Pinpoint the cell where the given text exists, returning its [X, Y] midpoint coordinate. 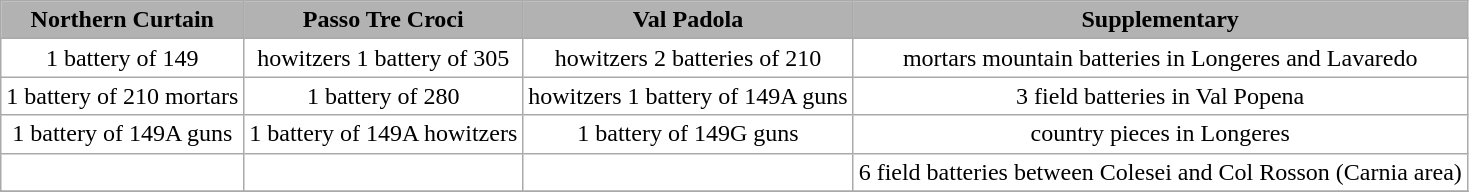
1 battery of 210 mortars [122, 96]
country pieces in Longeres [1160, 134]
howitzers 1 battery of 305 [384, 58]
1 battery of 149A guns [122, 134]
howitzers 2 batteries of 210 [688, 58]
Northern Curtain [122, 20]
1 battery of 280 [384, 96]
1 battery of 149 [122, 58]
1 battery of 149A howitzers [384, 134]
Supplementary [1160, 20]
6 field batteries between Colesei and Col Rosson (Carnia area) [1160, 172]
3 field batteries in Val Popena [1160, 96]
mortars mountain batteries in Longeres and Lavaredo [1160, 58]
Passo Tre Croci [384, 20]
1 battery of 149G guns [688, 134]
Val Padola [688, 20]
howitzers 1 battery of 149A guns [688, 96]
